Extract the [X, Y] coordinate from the center of the cell holding the provided text.  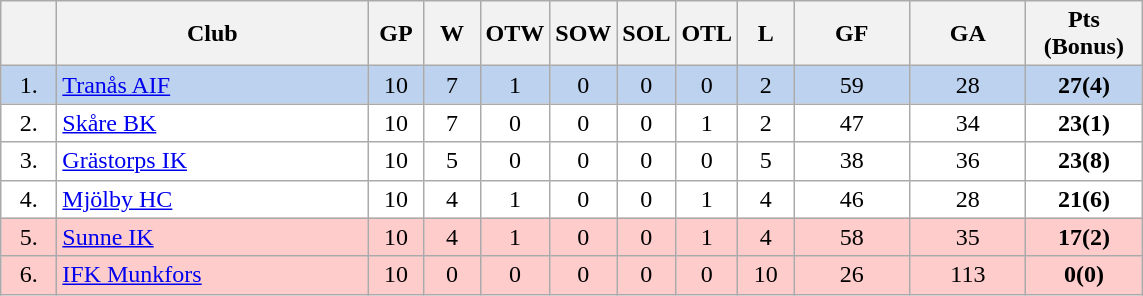
OTW [515, 34]
4. [29, 199]
47 [852, 123]
W [452, 34]
Skåre BK [212, 123]
35 [968, 237]
21(6) [1084, 199]
OTL [707, 34]
26 [852, 275]
23(1) [1084, 123]
34 [968, 123]
6. [29, 275]
Pts (Bonus) [1084, 34]
0(0) [1084, 275]
1. [29, 85]
L [766, 34]
17(2) [1084, 237]
2. [29, 123]
5. [29, 237]
GP [396, 34]
27(4) [1084, 85]
59 [852, 85]
23(8) [1084, 161]
3. [29, 161]
SOW [584, 34]
Sunne IK [212, 237]
GF [852, 34]
36 [968, 161]
Tranås AIF [212, 85]
SOL [646, 34]
IFK Munkfors [212, 275]
Club [212, 34]
58 [852, 237]
GA [968, 34]
113 [968, 275]
Grästorps IK [212, 161]
46 [852, 199]
Mjölby HC [212, 199]
38 [852, 161]
